Locate the cell with the specified text and output its (X, Y) center coordinate. 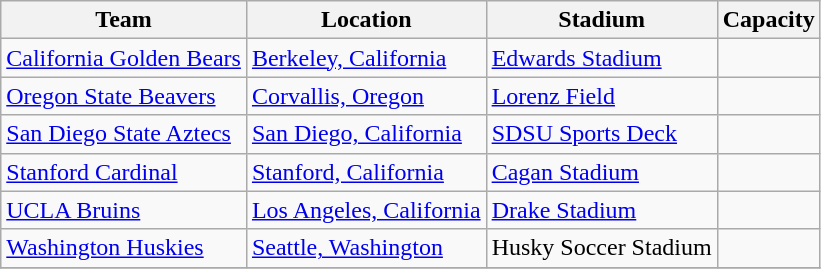
UCLA Bruins (124, 210)
Corvallis, Oregon (366, 96)
Stanford Cardinal (124, 172)
Husky Soccer Stadium (602, 248)
Berkeley, California (366, 58)
Capacity (768, 20)
San Diego State Aztecs (124, 134)
Washington Huskies (124, 248)
Drake Stadium (602, 210)
Edwards Stadium (602, 58)
San Diego, California (366, 134)
SDSU Sports Deck (602, 134)
Seattle, Washington (366, 248)
California Golden Bears (124, 58)
Los Angeles, California (366, 210)
Team (124, 20)
Oregon State Beavers (124, 96)
Stanford, California (366, 172)
Location (366, 20)
Cagan Stadium (602, 172)
Lorenz Field (602, 96)
Stadium (602, 20)
